Locate the cell with the specified text and output its [x, y] center coordinate. 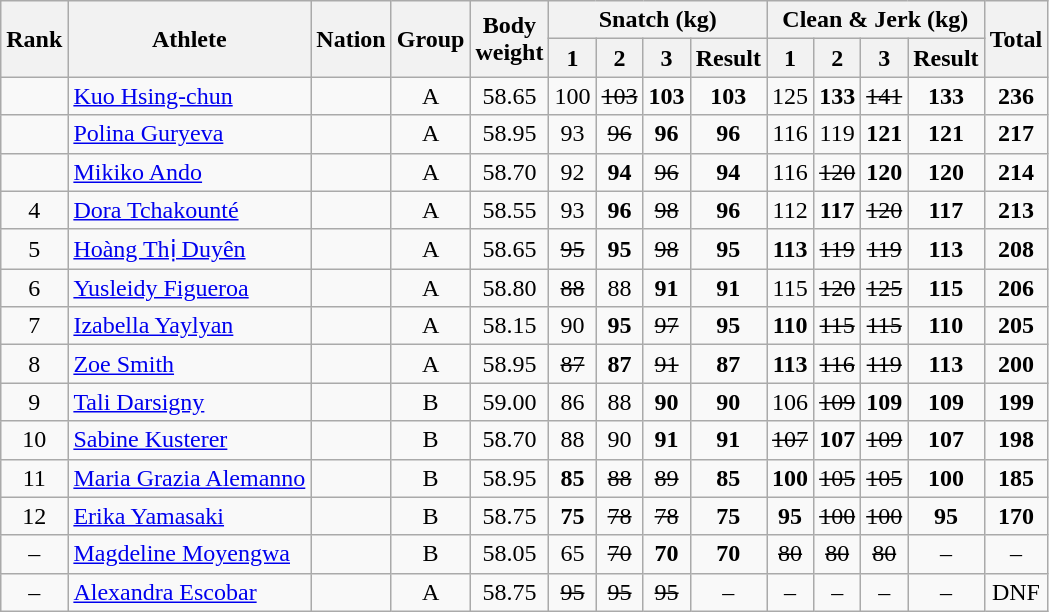
Yusleidy Figueroa [190, 288]
86 [572, 402]
Group [430, 39]
59.00 [510, 402]
198 [1016, 440]
Magdeline Moyengwa [190, 554]
97 [666, 326]
Dora Tchakounté [190, 210]
Izabella Yaylyan [190, 326]
Hoàng Thị Duyên [190, 249]
112 [790, 210]
208 [1016, 249]
Sabine Kusterer [190, 440]
Alexandra Escobar [190, 592]
236 [1016, 96]
Nation [351, 39]
11 [34, 478]
65 [572, 554]
92 [572, 172]
DNF [1016, 592]
12 [34, 516]
Zoe Smith [190, 364]
205 [1016, 326]
170 [1016, 516]
5 [34, 249]
Mikiko Ando [190, 172]
200 [1016, 364]
8 [34, 364]
185 [1016, 478]
Rank [34, 39]
213 [1016, 210]
141 [884, 96]
Bodyweight [510, 39]
58.55 [510, 210]
Kuo Hsing-chun [190, 96]
217 [1016, 134]
4 [34, 210]
Erika Yamasaki [190, 516]
89 [666, 478]
7 [34, 326]
Athlete [190, 39]
Tali Darsigny [190, 402]
Maria Grazia Alemanno [190, 478]
206 [1016, 288]
9 [34, 402]
6 [34, 288]
Snatch (kg) [658, 20]
Polina Guryeva [190, 134]
Clean & Jerk (kg) [876, 20]
58.15 [510, 326]
58.05 [510, 554]
58.80 [510, 288]
214 [1016, 172]
106 [790, 402]
10 [34, 440]
199 [1016, 402]
Total [1016, 39]
